Output the [x, y] coordinate of the center of the cell containing the given text.  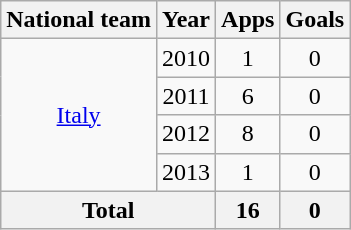
Apps [248, 20]
National team [79, 20]
2013 [186, 172]
8 [248, 134]
2010 [186, 58]
16 [248, 210]
Goals [315, 20]
2012 [186, 134]
Total [108, 210]
Year [186, 20]
Italy [79, 115]
2011 [186, 96]
6 [248, 96]
